Capture the cell that displays the provided text and extract its (x, y) central coordinate. 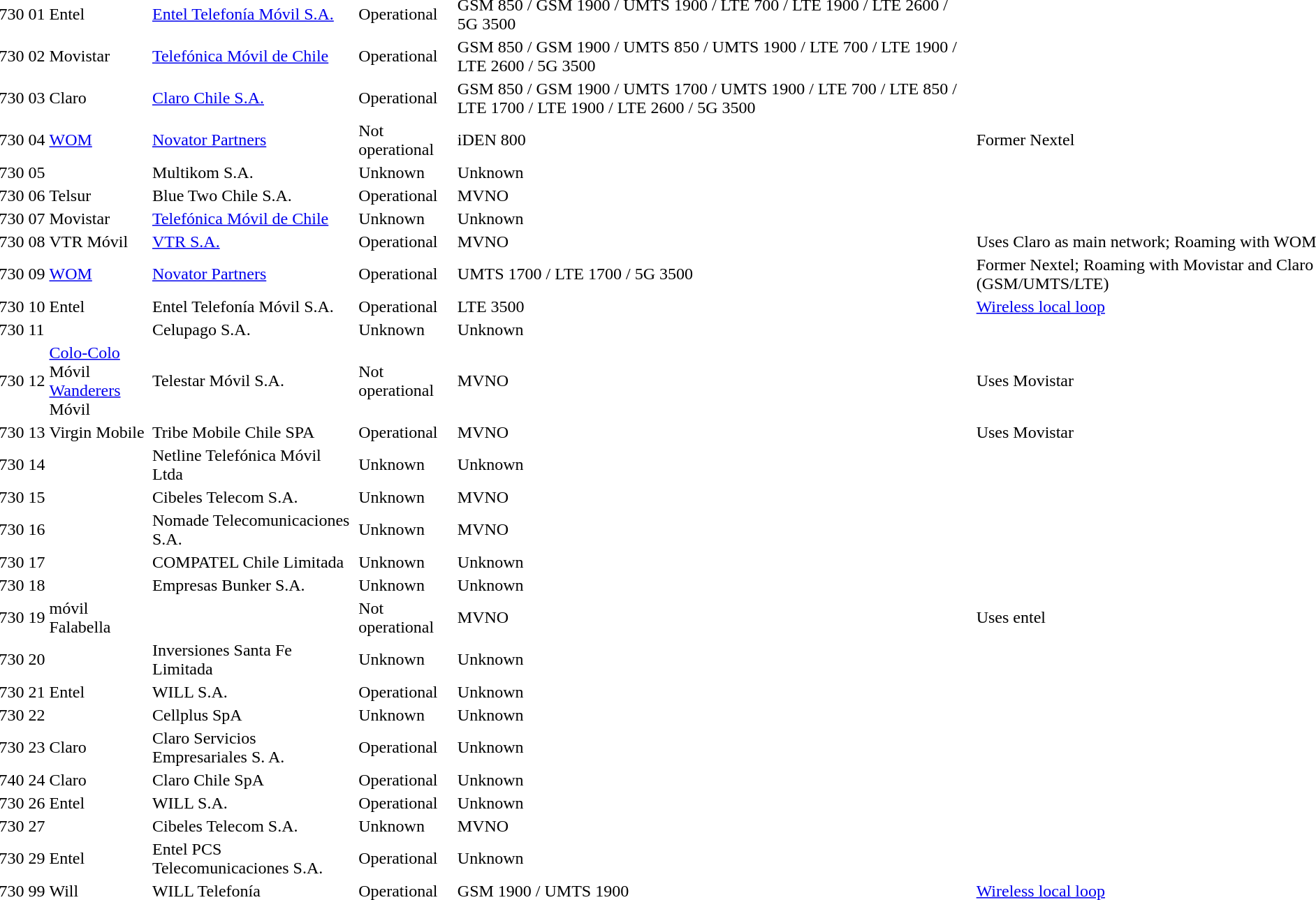
UMTS 1700 / LTE 1700 / 5G 3500 (715, 274)
Tribe Mobile Chile SPA (253, 432)
Entel PCS Telecomunicaciones S.A. (253, 859)
09 (36, 274)
24 (36, 780)
26 (36, 803)
Telestar Móvil S.A. (253, 381)
10 (36, 307)
07 (36, 219)
Entel Telefonía Móvil S.A. (253, 307)
19 (36, 617)
06 (36, 196)
VTR Móvil (98, 242)
VTR S.A. (253, 242)
29 (36, 859)
12 (36, 381)
Telsur (98, 196)
Nomade Telecomunicaciones S.A. (253, 529)
23 (36, 747)
Celupago S.A. (253, 330)
Virgin Mobile (98, 432)
GSM 850 / GSM 1900 / UMTS 1700 / UMTS 1900 / LTE 700 / LTE 850 / LTE 1700 / LTE 1900 / LTE 2600 / 5G 3500 (715, 98)
Claro Chile SpA (253, 780)
27 (36, 826)
Empresas Bunker S.A. (253, 585)
16 (36, 529)
Inversiones Santa Fe Limitada (253, 659)
13 (36, 432)
Claro Chile S.A. (253, 98)
17 (36, 562)
04 (36, 140)
GSM 850 / GSM 1900 / UMTS 850 / UMTS 1900 / LTE 700 / LTE 1900 / LTE 2600 / 5G 3500 (715, 56)
21 (36, 692)
Cellplus SpA (253, 715)
Claro Servicios Empresariales S. A. (253, 747)
22 (36, 715)
iDEN 800 (715, 140)
14 (36, 465)
15 (36, 497)
18 (36, 585)
Blue Two Chile S.A. (253, 196)
08 (36, 242)
02 (36, 56)
Multikom S.A. (253, 172)
LTE 3500 (715, 307)
móvil Falabella (98, 617)
Netline Telefónica Móvil Ltda (253, 465)
03 (36, 98)
COMPATEL Chile Limitada (253, 562)
11 (36, 330)
20 (36, 659)
05 (36, 172)
Colo-Colo MóvilWanderers Móvil (98, 381)
